Identify which cell holds the provided text, then report its [x, y] central coordinate. 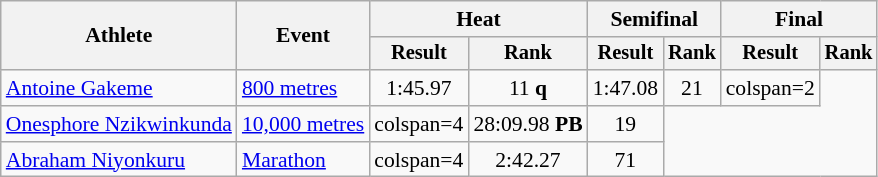
1:45.97 [418, 88]
1:47.08 [626, 88]
colspan=4 [418, 124]
colspan=2 [770, 88]
Semifinal [654, 19]
Onesphore Nzikwinkunda [119, 124]
19 [626, 124]
10,000 metres [303, 124]
Antoine Gakeme [119, 88]
Heat [478, 19]
Final [800, 19]
21 [692, 88]
28:09.98 PB [528, 124]
11 q [528, 88]
800 metres [303, 88]
Athlete [119, 36]
Event [303, 36]
